From the cell containing the given text, extract its center point as [X, Y] coordinate. 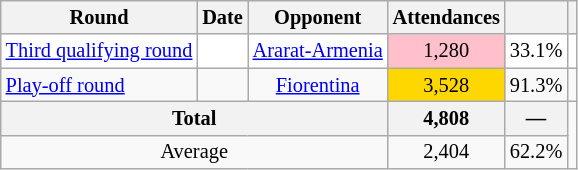
3,528 [446, 85]
Ararat-Armenia [318, 51]
33.1% [536, 51]
Opponent [318, 17]
4,808 [446, 118]
— [536, 118]
1,280 [446, 51]
Fiorentina [318, 85]
91.3% [536, 85]
62.2% [536, 152]
Average [194, 152]
Round [100, 17]
2,404 [446, 152]
Third qualifying round [100, 51]
Attendances [446, 17]
Play-off round [100, 85]
Date [222, 17]
Total [194, 118]
